Scan for the cell matching the given text and deliver its [x, y] coordinate at center. 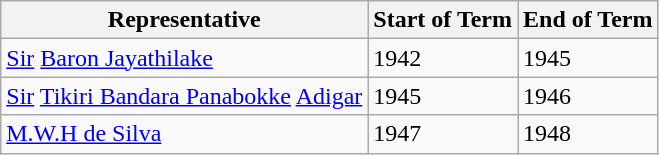
Start of Term [443, 20]
Sir Baron Jayathilake [184, 58]
1948 [588, 134]
1946 [588, 96]
End of Term [588, 20]
1942 [443, 58]
Sir Tikiri Bandara Panabokke Adigar [184, 96]
1947 [443, 134]
M.W.H de Silva [184, 134]
Representative [184, 20]
